Determine the (x, y) coordinate at the center of the cell enclosing the given text.  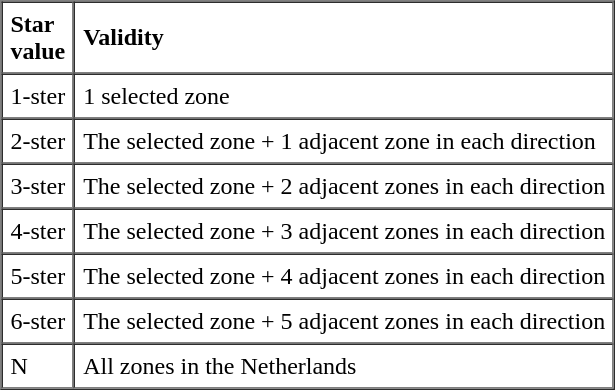
All zones in the Netherlands (344, 366)
The selected zone + 4 adjacent zones in each direction (344, 276)
The selected zone + 5 adjacent zones in each direction (344, 320)
1 selected zone (344, 96)
The selected zone + 1 adjacent zone in each direction (344, 140)
6-ster (38, 320)
N (38, 366)
3-ster (38, 186)
5-ster (38, 276)
1-ster (38, 96)
The selected zone + 2 adjacent zones in each direction (344, 186)
Starvalue (38, 38)
4-ster (38, 230)
2-ster (38, 140)
The selected zone + 3 adjacent zones in each direction (344, 230)
Validity (344, 38)
